Find where the given text appears and provide that cell's center as [X, Y] coordinate. 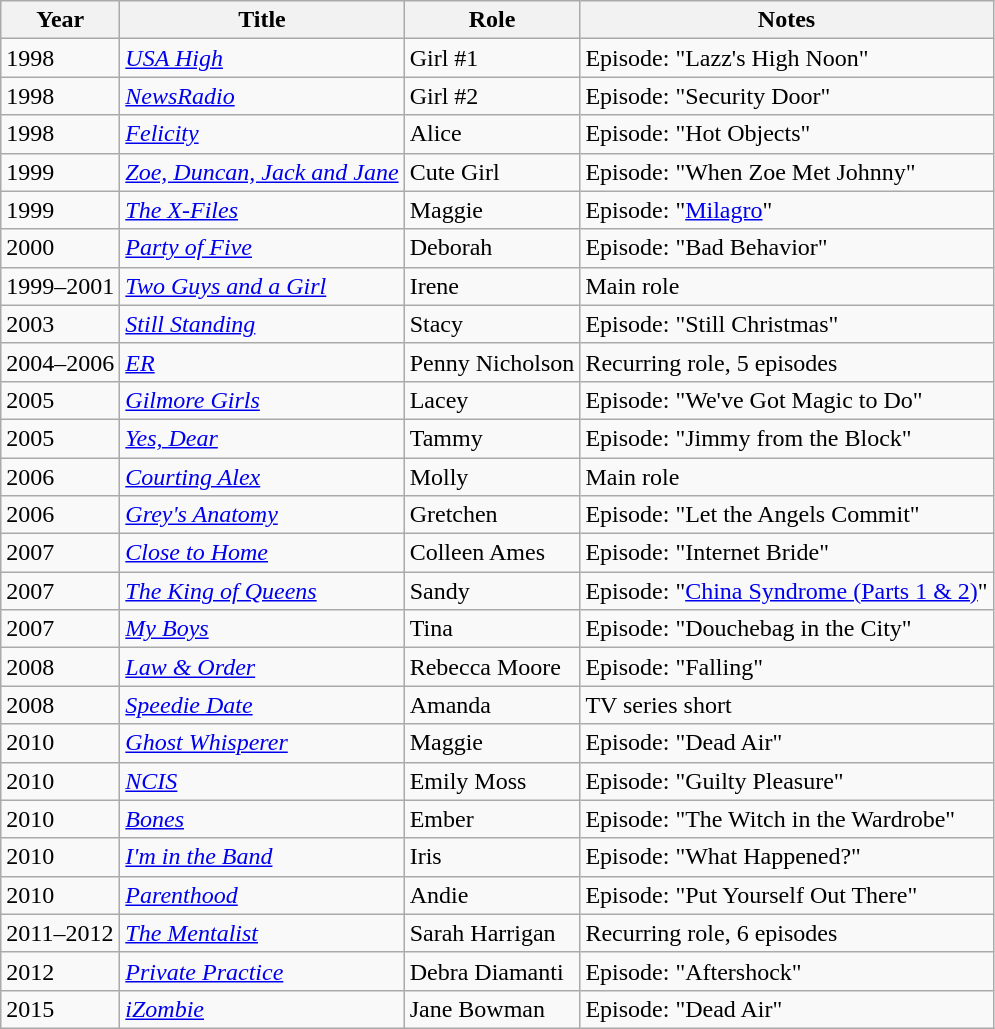
Girl #1 [492, 58]
Recurring role, 5 episodes [786, 362]
The King of Queens [262, 591]
Episode: "Douchebag in the City" [786, 629]
Ghost Whisperer [262, 743]
NCIS [262, 781]
NewsRadio [262, 96]
Two Guys and a Girl [262, 286]
Sarah Harrigan [492, 933]
Penny Nicholson [492, 362]
Cute Girl [492, 172]
Lacey [492, 400]
Episode: "Hot Objects" [786, 134]
Gretchen [492, 515]
Episode: "The Witch in the Wardrobe" [786, 819]
2012 [60, 971]
Irene [492, 286]
Notes [786, 20]
Episode: "Still Christmas" [786, 324]
2003 [60, 324]
ER [262, 362]
Episode: "Milagro" [786, 210]
Deborah [492, 248]
Episode: "Guilty Pleasure" [786, 781]
Zoe, Duncan, Jack and Jane [262, 172]
Tammy [492, 438]
2004–2006 [60, 362]
Alice [492, 134]
Title [262, 20]
Andie [492, 895]
iZombie [262, 1009]
Episode: "What Happened?" [786, 857]
Gilmore Girls [262, 400]
Speedie Date [262, 705]
Grey's Anatomy [262, 515]
TV series short [786, 705]
Stacy [492, 324]
2000 [60, 248]
Episode: "When Zoe Met Johnny" [786, 172]
Episode: "We've Got Magic to Do" [786, 400]
Girl #2 [492, 96]
Bones [262, 819]
Iris [492, 857]
Yes, Dear [262, 438]
Amanda [492, 705]
1999–2001 [60, 286]
USA High [262, 58]
Role [492, 20]
Episode: "Put Yourself Out There" [786, 895]
Molly [492, 477]
Episode: "Jimmy from the Block" [786, 438]
Sandy [492, 591]
Ember [492, 819]
Episode: "Falling" [786, 667]
Law & Order [262, 667]
Year [60, 20]
Tina [492, 629]
The X-Files [262, 210]
My Boys [262, 629]
Party of Five [262, 248]
Episode: "Bad Behavior" [786, 248]
Rebecca Moore [492, 667]
Private Practice [262, 971]
Episode: "China Syndrome (Parts 1 & 2)" [786, 591]
2015 [60, 1009]
Felicity [262, 134]
I'm in the Band [262, 857]
Episode: "Aftershock" [786, 971]
Episode: "Let the Angels Commit" [786, 515]
Close to Home [262, 553]
2011–2012 [60, 933]
Recurring role, 6 episodes [786, 933]
Episode: "Security Door" [786, 96]
Still Standing [262, 324]
The Mentalist [262, 933]
Courting Alex [262, 477]
Colleen Ames [492, 553]
Episode: "Internet Bride" [786, 553]
Jane Bowman [492, 1009]
Parenthood [262, 895]
Emily Moss [492, 781]
Episode: "Lazz's High Noon" [786, 58]
Debra Diamanti [492, 971]
